Detect which cell encompasses the target text, then output its (X, Y) center coordinate. 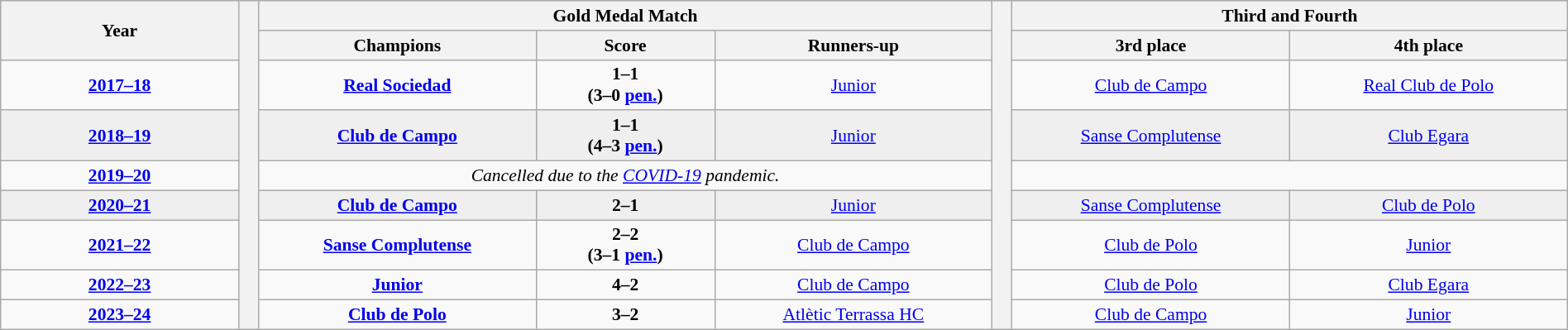
Year (120, 30)
2020–21 (120, 205)
Real Club de Polo (1428, 84)
2023–24 (120, 315)
Third and Fourth (1290, 16)
Score (625, 45)
Real Sociedad (397, 84)
1–1(4–3 pen.) (625, 136)
3–2 (625, 315)
2021–22 (120, 245)
4th place (1428, 45)
Atlètic Terrassa HC (853, 315)
2–1 (625, 205)
2022–23 (120, 285)
Champions (397, 45)
2018–19 (120, 136)
2017–18 (120, 84)
Cancelled due to the COVID-19 pandemic. (625, 176)
2–2(3–1 pen.) (625, 245)
1–1(3–0 pen.) (625, 84)
2019–20 (120, 176)
Gold Medal Match (625, 16)
4–2 (625, 285)
3rd place (1151, 45)
Runners-up (853, 45)
